Search for the cell housing the specified text and yield its [x, y] center coordinate. 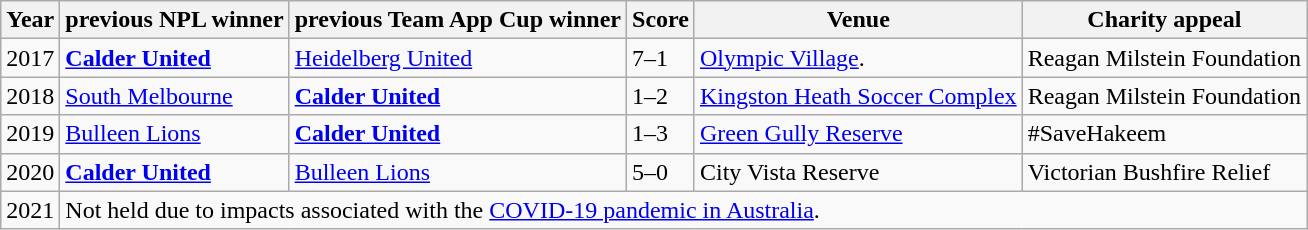
City Vista Reserve [858, 172]
2019 [30, 134]
#SaveHakeem [1164, 134]
2017 [30, 58]
2021 [30, 210]
1–3 [661, 134]
Olympic Village. [858, 58]
Victorian Bushfire Relief [1164, 172]
Heidelberg United [458, 58]
Not held due to impacts associated with the COVID-19 pandemic in Australia. [684, 210]
previous NPL winner [174, 20]
Venue [858, 20]
2020 [30, 172]
Green Gully Reserve [858, 134]
Charity appeal [1164, 20]
7–1 [661, 58]
South Melbourne [174, 96]
2018 [30, 96]
1–2 [661, 96]
previous Team App Cup winner [458, 20]
Year [30, 20]
5–0 [661, 172]
Score [661, 20]
Kingston Heath Soccer Complex [858, 96]
